Return [x, y] of the center of cell containing provided text 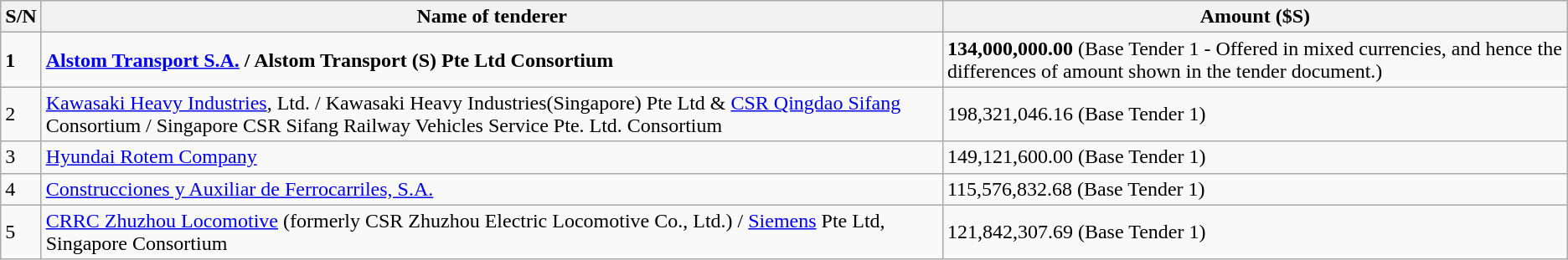
Hyundai Rotem Company [492, 157]
CRRC Zhuzhou Locomotive (formerly CSR Zhuzhou Electric Locomotive Co., Ltd.) / Siemens Pte Ltd, Singapore Consortium [492, 232]
198,321,046.16 (Base Tender 1) [1255, 114]
Amount ($S) [1255, 17]
3 [21, 157]
Alstom Transport S.A. / Alstom Transport (S) Pte Ltd Consortium [492, 60]
Name of tenderer [492, 17]
115,576,832.68 (Base Tender 1) [1255, 189]
S/N [21, 17]
149,121,600.00 (Base Tender 1) [1255, 157]
2 [21, 114]
4 [21, 189]
5 [21, 232]
Construcciones y Auxiliar de Ferrocarriles, S.A. [492, 189]
1 [21, 60]
121,842,307.69 (Base Tender 1) [1255, 232]
134,000,000.00 (Base Tender 1 - Offered in mixed currencies, and hence the differences of amount shown in the tender document.) [1255, 60]
